From the cell containing the given text, extract its center point as (x, y) coordinate. 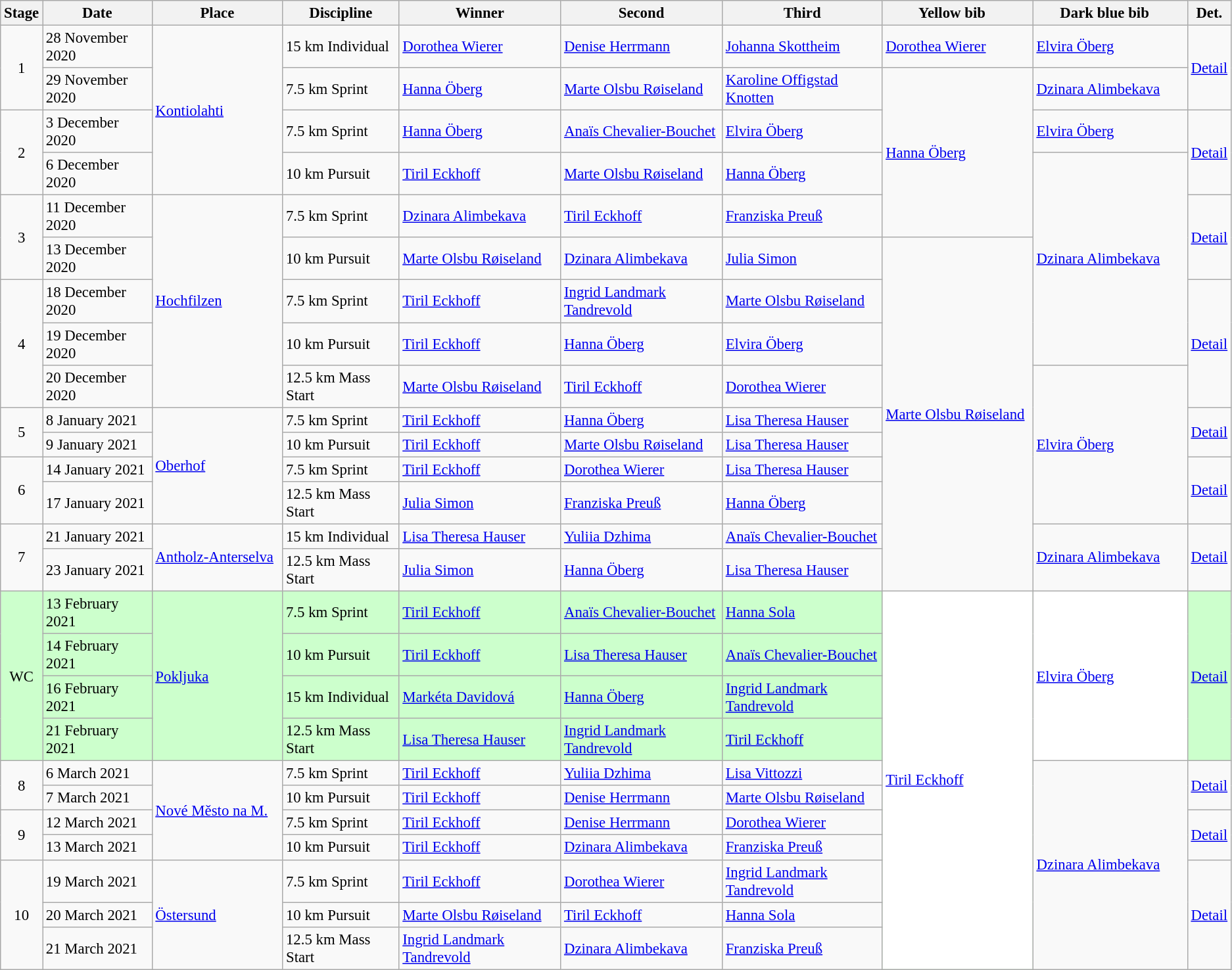
3 December 2020 (97, 131)
9 (22, 835)
19 March 2021 (97, 881)
19 December 2020 (97, 344)
23 January 2021 (97, 570)
2 (22, 152)
1 (22, 68)
10 (22, 915)
18 December 2020 (97, 301)
29 November 2020 (97, 89)
Johanna Skottheim (802, 47)
Antholz-Anterselva (217, 557)
13 February 2021 (97, 612)
16 February 2021 (97, 698)
13 March 2021 (97, 848)
5 (22, 432)
Place (217, 13)
Lisa Vittozzi (802, 774)
3 (22, 238)
6 December 2020 (97, 173)
Winner (480, 13)
WC (22, 676)
Second (642, 13)
14 January 2021 (97, 469)
Oberhof (217, 465)
20 December 2020 (97, 386)
14 February 2021 (97, 655)
7 March 2021 (97, 798)
21 January 2021 (97, 536)
8 January 2021 (97, 420)
7 (22, 557)
8 (22, 786)
28 November 2020 (97, 47)
17 January 2021 (97, 503)
Karoline Offigstad Knotten (802, 89)
21 March 2021 (97, 948)
Det. (1209, 13)
Date (97, 13)
11 December 2020 (97, 217)
20 March 2021 (97, 915)
Hochfilzen (217, 301)
12 March 2021 (97, 823)
Dark blue bib (1110, 13)
13 December 2020 (97, 259)
Third (802, 13)
Stage (22, 13)
4 (22, 344)
Östersund (217, 915)
6 (22, 490)
Nové Město na M. (217, 810)
Kontiolahti (217, 110)
6 March 2021 (97, 774)
Discipline (341, 13)
21 February 2021 (97, 740)
9 January 2021 (97, 444)
Markéta Davidová (480, 698)
Pokljuka (217, 676)
Yellow bib (957, 13)
